For the text-containing cell, return its midpoint in (X, Y) coordinate format. 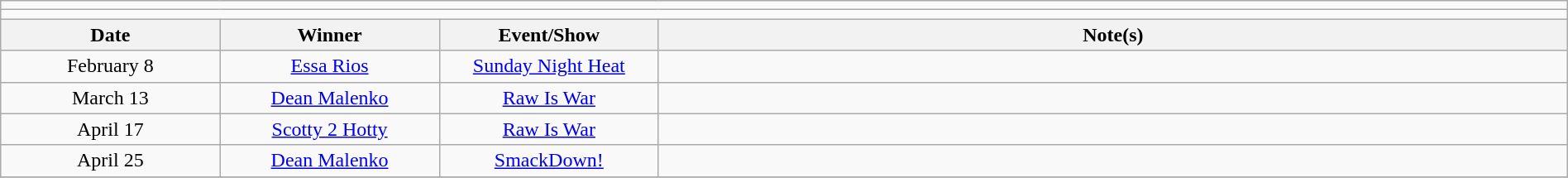
April 25 (111, 161)
Scotty 2 Hotty (329, 129)
Note(s) (1113, 35)
Date (111, 35)
April 17 (111, 129)
Sunday Night Heat (549, 66)
Event/Show (549, 35)
Winner (329, 35)
SmackDown! (549, 161)
Essa Rios (329, 66)
February 8 (111, 66)
March 13 (111, 98)
